Pinpoint the cell where the given text exists, returning its (X, Y) midpoint coordinate. 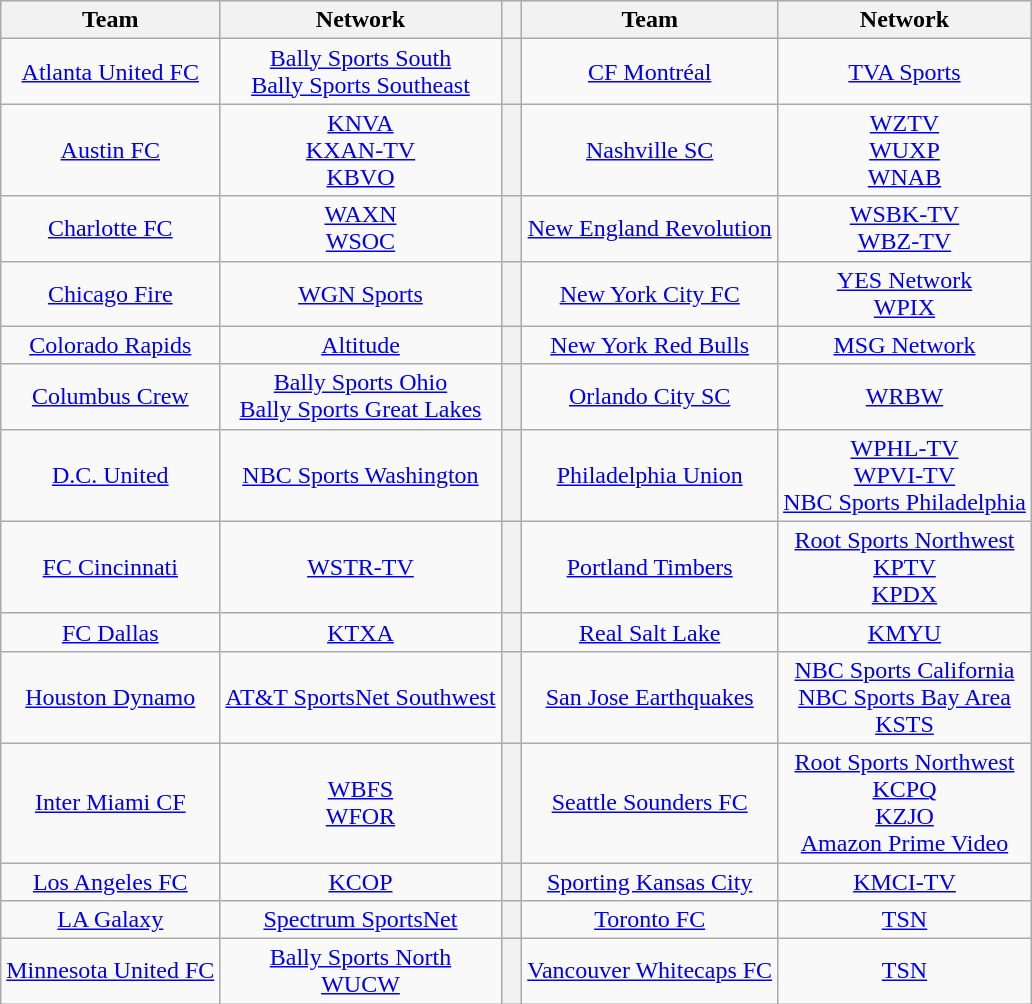
WPHL-TVWPVI-TVNBC Sports Philadelphia (905, 475)
MSG Network (905, 345)
WGN Sports (360, 294)
AT&T SportsNet Southwest (360, 697)
Bally Sports OhioBally Sports Great Lakes (360, 396)
Vancouver Whitecaps FC (650, 972)
Nashville SC (650, 150)
WSBK-TVWBZ-TV (905, 228)
Portland Timbers (650, 567)
Houston Dynamo (110, 697)
Austin FC (110, 150)
KCOP (360, 881)
KMYU (905, 632)
Sporting Kansas City (650, 881)
New England Revolution (650, 228)
Colorado Rapids (110, 345)
Los Angeles FC (110, 881)
WRBW (905, 396)
LA Galaxy (110, 920)
WSTR-TV (360, 567)
Bally Sports SouthBally Sports Southeast (360, 72)
New York Red Bulls (650, 345)
WBFSWFOR (360, 802)
NBC Sports Washington (360, 475)
Spectrum SportsNet (360, 920)
Bally Sports NorthWUCW (360, 972)
Real Salt Lake (650, 632)
Inter Miami CF (110, 802)
Altitude (360, 345)
CF Montréal (650, 72)
KTXA (360, 632)
NBC Sports CaliforniaNBC Sports Bay AreaKSTS (905, 697)
Minnesota United FC (110, 972)
Atlanta United FC (110, 72)
Seattle Sounders FC (650, 802)
Orlando City SC (650, 396)
San Jose Earthquakes (650, 697)
TVA Sports (905, 72)
New York City FC (650, 294)
Toronto FC (650, 920)
KNVAKXAN-TVKBVO (360, 150)
Root Sports NorthwestKPTVKPDX (905, 567)
KMCI-TV (905, 881)
Charlotte FC (110, 228)
WAXNWSOC (360, 228)
FC Dallas (110, 632)
WZTVWUXPWNAB (905, 150)
Columbus Crew (110, 396)
D.C. United (110, 475)
FC Cincinnati (110, 567)
YES NetworkWPIX (905, 294)
Chicago Fire (110, 294)
Root Sports NorthwestKCPQKZJOAmazon Prime Video (905, 802)
Philadelphia Union (650, 475)
